Return the [X, Y] coordinate for the center point of the cell that contains the specified text.  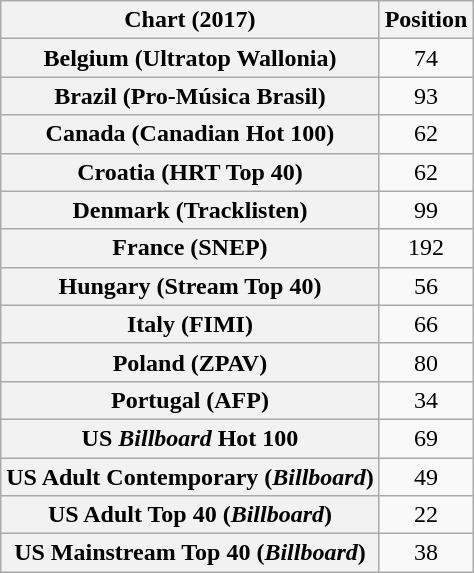
38 [426, 553]
Croatia (HRT Top 40) [190, 172]
US Adult Top 40 (Billboard) [190, 515]
US Mainstream Top 40 (Billboard) [190, 553]
22 [426, 515]
US Adult Contemporary (Billboard) [190, 477]
Hungary (Stream Top 40) [190, 286]
Portugal (AFP) [190, 400]
93 [426, 96]
Denmark (Tracklisten) [190, 210]
Chart (2017) [190, 20]
Poland (ZPAV) [190, 362]
69 [426, 438]
99 [426, 210]
66 [426, 324]
49 [426, 477]
74 [426, 58]
Italy (FIMI) [190, 324]
Canada (Canadian Hot 100) [190, 134]
US Billboard Hot 100 [190, 438]
34 [426, 400]
192 [426, 248]
France (SNEP) [190, 248]
80 [426, 362]
Belgium (Ultratop Wallonia) [190, 58]
Brazil (Pro-Música Brasil) [190, 96]
56 [426, 286]
Position [426, 20]
